Locate the cell with the specified text and output its (x, y) center coordinate. 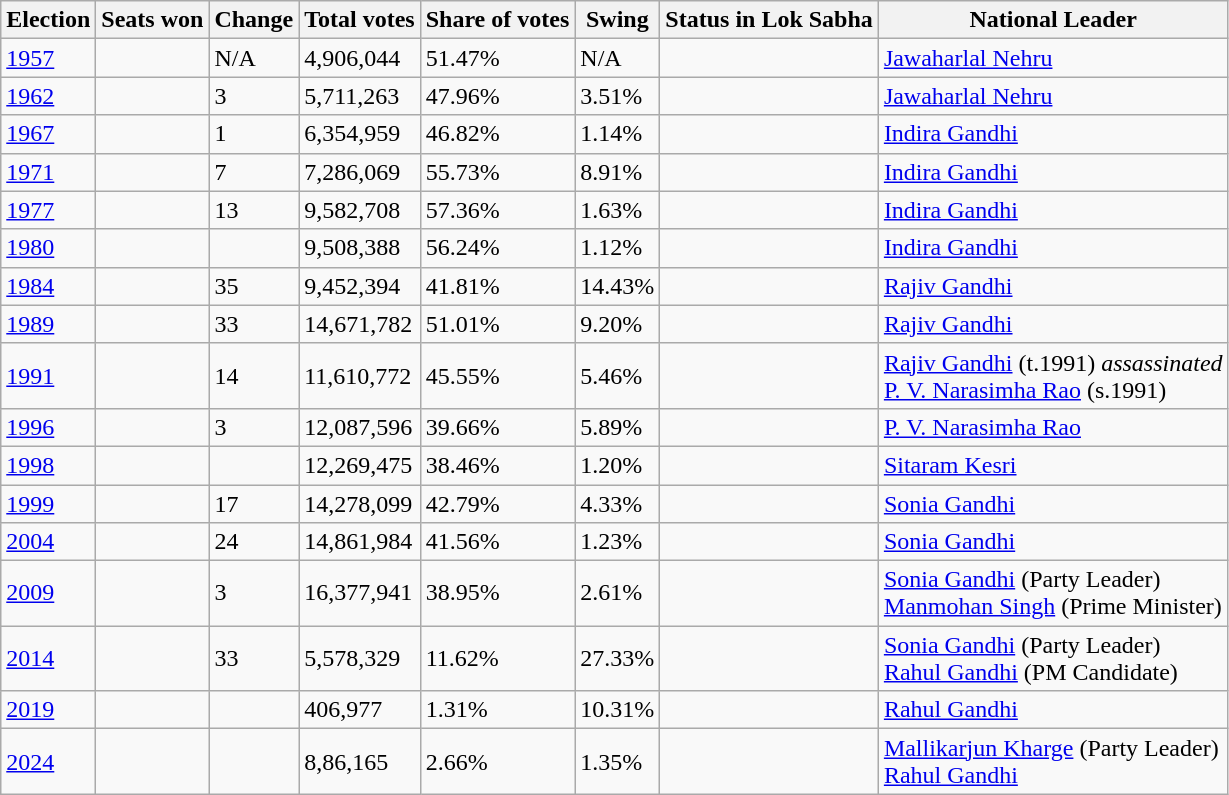
56.24% (498, 248)
1984 (48, 286)
1971 (48, 172)
11,610,772 (360, 376)
1980 (48, 248)
2014 (48, 658)
14,278,099 (360, 503)
2004 (48, 542)
39.66% (498, 427)
1977 (48, 210)
5.46% (618, 376)
Mallikarjun Kharge (Party Leader) Rahul Gandhi (1053, 762)
1.63% (618, 210)
1.20% (618, 465)
Change (254, 20)
38.46% (498, 465)
14 (254, 376)
406,977 (360, 710)
1967 (48, 134)
2.61% (618, 594)
41.81% (498, 286)
6,354,959 (360, 134)
13 (254, 210)
51.01% (498, 324)
35 (254, 286)
2024 (48, 762)
Total votes (360, 20)
51.47% (498, 58)
1.14% (618, 134)
Sonia Gandhi (Party Leader) Manmohan Singh (Prime Minister) (1053, 594)
1989 (48, 324)
41.56% (498, 542)
1.12% (618, 248)
24 (254, 542)
1.35% (618, 762)
9,508,388 (360, 248)
Rajiv Gandhi (t.1991) assassinated P. V. Narasimha Rao (s.1991) (1053, 376)
1999 (48, 503)
5,578,329 (360, 658)
Election (48, 20)
Sitaram Kesri (1053, 465)
8.91% (618, 172)
4,906,044 (360, 58)
14,671,782 (360, 324)
5.89% (618, 427)
7 (254, 172)
2019 (48, 710)
10.31% (618, 710)
Share of votes (498, 20)
7,286,069 (360, 172)
9.20% (618, 324)
1998 (48, 465)
1 (254, 134)
57.36% (498, 210)
17 (254, 503)
Swing (618, 20)
42.79% (498, 503)
14.43% (618, 286)
1957 (48, 58)
Seats won (152, 20)
2.66% (498, 762)
14,861,984 (360, 542)
Rahul Gandhi (1053, 710)
9,452,394 (360, 286)
45.55% (498, 376)
1.23% (618, 542)
46.82% (498, 134)
27.33% (618, 658)
38.95% (498, 594)
11.62% (498, 658)
Sonia Gandhi (Party Leader) Rahul Gandhi (PM Candidate) (1053, 658)
55.73% (498, 172)
1991 (48, 376)
47.96% (498, 96)
12,269,475 (360, 465)
1962 (48, 96)
5,711,263 (360, 96)
3.51% (618, 96)
4.33% (618, 503)
National Leader (1053, 20)
1.31% (498, 710)
12,087,596 (360, 427)
1996 (48, 427)
Status in Lok Sabha (770, 20)
16,377,941 (360, 594)
2009 (48, 594)
9,582,708 (360, 210)
P. V. Narasimha Rao (1053, 427)
8,86,165 (360, 762)
